Scan for the cell matching the given text and deliver its [x, y] coordinate at center. 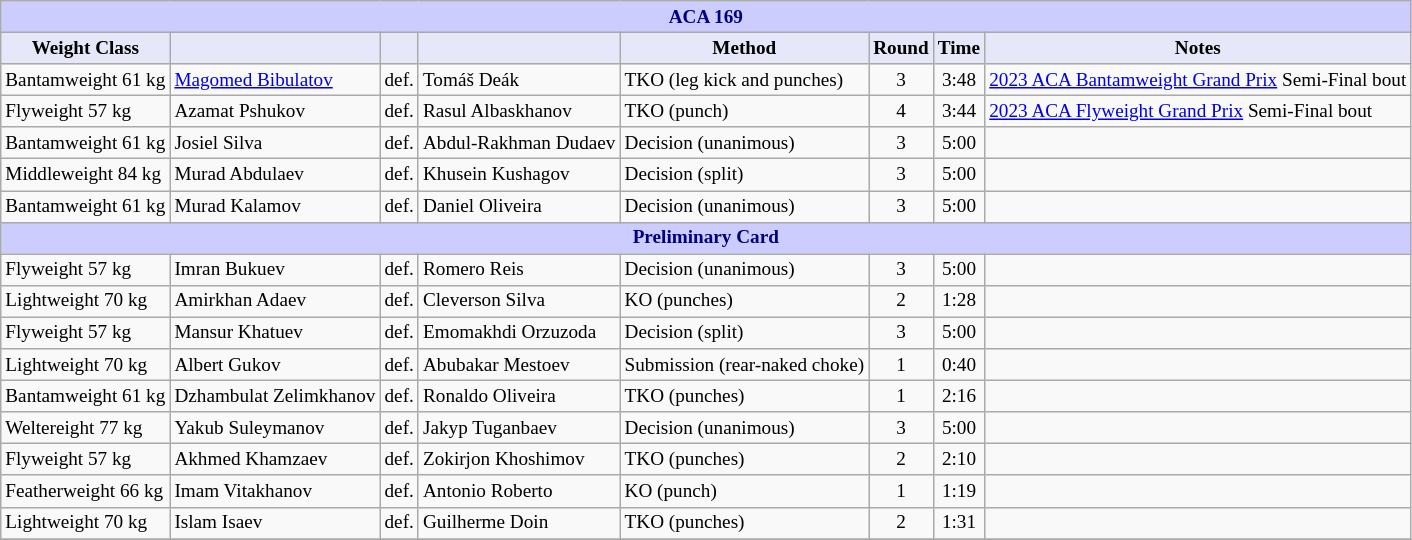
Islam Isaev [275, 523]
Magomed Bibulatov [275, 80]
0:40 [958, 365]
Murad Abdulaev [275, 175]
2023 ACA Flyweight Grand Prix Semi-Final bout [1198, 111]
Imam Vitakhanov [275, 491]
Akhmed Khamzaev [275, 460]
Tomáš Deák [519, 80]
2:10 [958, 460]
Zokirjon Khoshimov [519, 460]
Yakub Suleymanov [275, 428]
Antonio Roberto [519, 491]
2:16 [958, 396]
TKO (leg kick and punches) [744, 80]
Imran Bukuev [275, 270]
ACA 169 [706, 17]
Featherweight 66 kg [86, 491]
Murad Kalamov [275, 206]
Daniel Oliveira [519, 206]
Azamat Pshukov [275, 111]
Middleweight 84 kg [86, 175]
Romero Reis [519, 270]
Khusein Kushagov [519, 175]
1:19 [958, 491]
1:28 [958, 301]
3:44 [958, 111]
Submission (rear-naked choke) [744, 365]
Round [902, 48]
Time [958, 48]
Dzhambulat Zelimkhanov [275, 396]
Jakyp Tuganbaev [519, 428]
Ronaldo Oliveira [519, 396]
Abubakar Mestoev [519, 365]
KO (punches) [744, 301]
Emomakhdi Orzuzoda [519, 333]
Cleverson Silva [519, 301]
Weltereight 77 kg [86, 428]
Josiel Silva [275, 143]
Albert Gukov [275, 365]
4 [902, 111]
Method [744, 48]
1:31 [958, 523]
Mansur Khatuev [275, 333]
3:48 [958, 80]
Weight Class [86, 48]
2023 ACA Bantamweight Grand Prix Semi-Final bout [1198, 80]
KO (punch) [744, 491]
Abdul-Rakhman Dudaev [519, 143]
Preliminary Card [706, 238]
Guilherme Doin [519, 523]
Notes [1198, 48]
TKO (punch) [744, 111]
Amirkhan Adaev [275, 301]
Rasul Albaskhanov [519, 111]
